Detect which cell encompasses the target text, then output its [X, Y] center coordinate. 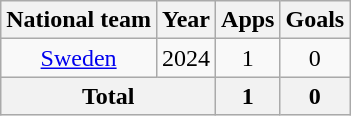
Apps [248, 20]
Year [186, 20]
2024 [186, 58]
Goals [315, 20]
Total [108, 96]
Sweden [79, 58]
National team [79, 20]
